Return the [X, Y] coordinate for the center point of the cell that contains the specified text.  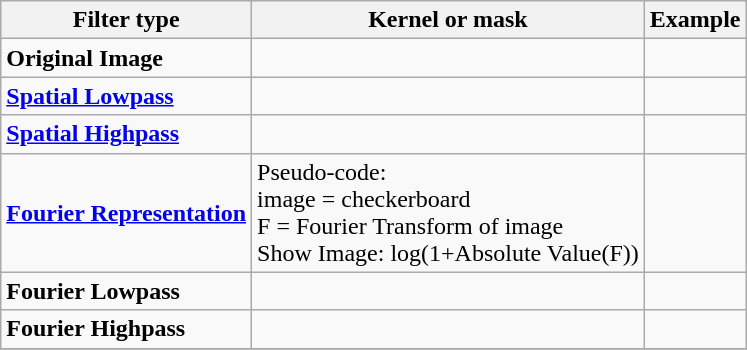
Pseudo-code:image = checkerboardF = Fourier Transform of imageShow Image: log(1+Absolute Value(F)) [448, 212]
Filter type [126, 20]
Kernel or mask [448, 20]
Spatial Lowpass [126, 96]
Fourier Highpass [126, 329]
Fourier Representation [126, 212]
Spatial Highpass [126, 134]
Original Image [126, 58]
Example [695, 20]
Fourier Lowpass [126, 291]
